Determine the [x, y] coordinate at the center of the cell enclosing the given text.  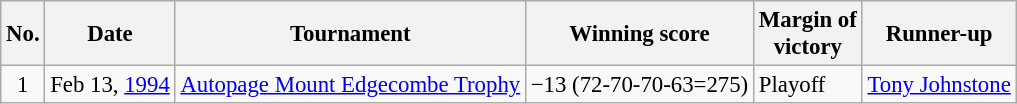
Winning score [639, 34]
Runner-up [939, 34]
Tony Johnstone [939, 85]
Date [110, 34]
Feb 13, 1994 [110, 85]
Margin ofvictory [808, 34]
Autopage Mount Edgecombe Trophy [350, 85]
−13 (72-70-70-63=275) [639, 85]
Tournament [350, 34]
No. [23, 34]
1 [23, 85]
Playoff [808, 85]
